Search for the cell housing the specified text and yield its [x, y] center coordinate. 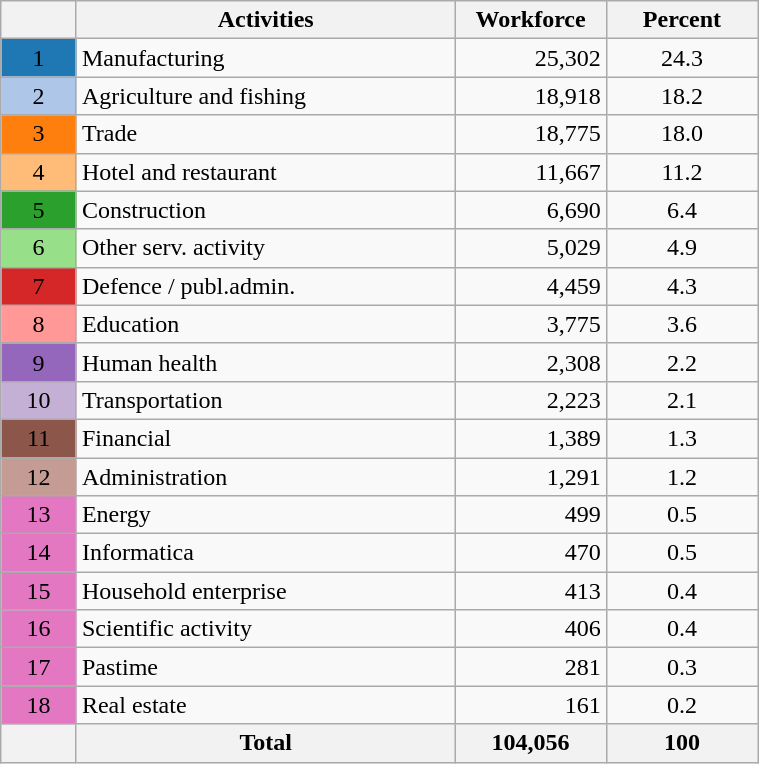
Pastime [265, 667]
11.2 [682, 172]
3,775 [530, 324]
Real estate [265, 705]
Energy [265, 515]
18,918 [530, 96]
Percent [682, 20]
6.4 [682, 210]
499 [530, 515]
4,459 [530, 286]
18.0 [682, 134]
100 [682, 743]
1.3 [682, 438]
15 [39, 591]
18,775 [530, 134]
Financial [265, 438]
Workforce [530, 20]
Administration [265, 477]
Education [265, 324]
470 [530, 553]
25,302 [530, 58]
0.3 [682, 667]
11,667 [530, 172]
Defence / publ.admin. [265, 286]
Trade [265, 134]
4.9 [682, 248]
2.1 [682, 400]
161 [530, 705]
1,389 [530, 438]
Informatica [265, 553]
413 [530, 591]
6 [39, 248]
4.3 [682, 286]
8 [39, 324]
2 [39, 96]
Human health [265, 362]
7 [39, 286]
Manufacturing [265, 58]
Construction [265, 210]
18.2 [682, 96]
4 [39, 172]
13 [39, 515]
11 [39, 438]
Household enterprise [265, 591]
1.2 [682, 477]
Scientific activity [265, 629]
3.6 [682, 324]
2.2 [682, 362]
24.3 [682, 58]
16 [39, 629]
0.2 [682, 705]
Activities [265, 20]
3 [39, 134]
Total [265, 743]
10 [39, 400]
18 [39, 705]
14 [39, 553]
Agriculture and fishing [265, 96]
2,308 [530, 362]
5 [39, 210]
Transportation [265, 400]
2,223 [530, 400]
12 [39, 477]
Hotel and restaurant [265, 172]
1,291 [530, 477]
6,690 [530, 210]
1 [39, 58]
Other serv. activity [265, 248]
104,056 [530, 743]
17 [39, 667]
9 [39, 362]
5,029 [530, 248]
406 [530, 629]
281 [530, 667]
